Capture the cell that displays the provided text and extract its (x, y) central coordinate. 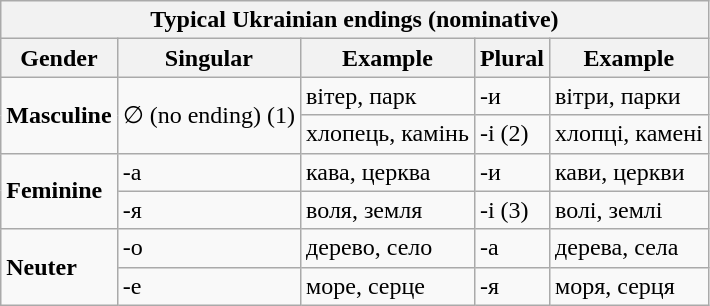
∅ (no ending) (1) (208, 115)
Singular (208, 58)
море, серце (387, 286)
-е (208, 286)
дерево, село (387, 248)
Masculine (59, 115)
хлопець, камінь (387, 134)
-і (3) (512, 210)
вітри, парки (628, 96)
-о (208, 248)
Typical Ukrainian endings (nominative) (354, 20)
Neuter (59, 267)
моря, серця (628, 286)
дерева, села (628, 248)
Gender (59, 58)
кава, церква (387, 172)
Feminine (59, 191)
Plural (512, 58)
воля, земля (387, 210)
вітер, парк (387, 96)
кави, церкви (628, 172)
-і (2) (512, 134)
хлопці, камені (628, 134)
волі, землі (628, 210)
